Pinpoint the cell where the given text exists, returning its (X, Y) midpoint coordinate. 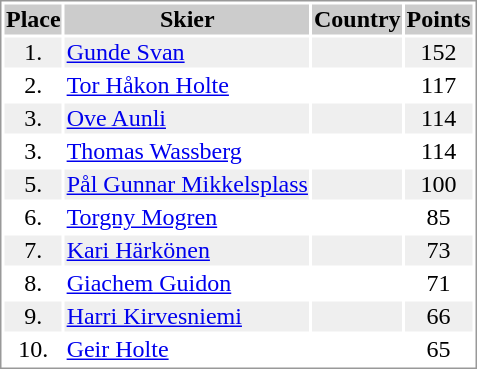
71 (438, 283)
117 (438, 85)
Points (438, 19)
100 (438, 185)
10. (33, 349)
Ove Aunli (187, 119)
65 (438, 349)
73 (438, 251)
Geir Holte (187, 349)
Kari Härkönen (187, 251)
Place (33, 19)
Torgny Mogren (187, 217)
8. (33, 283)
Country (357, 19)
9. (33, 317)
Giachem Guidon (187, 283)
Tor Håkon Holte (187, 85)
152 (438, 53)
Harri Kirvesniemi (187, 317)
Gunde Svan (187, 53)
Thomas Wassberg (187, 151)
Pål Gunnar Mikkelsplass (187, 185)
5. (33, 185)
66 (438, 317)
2. (33, 85)
6. (33, 217)
7. (33, 251)
1. (33, 53)
Skier (187, 19)
85 (438, 217)
